For the text-containing cell, return its midpoint in (X, Y) coordinate format. 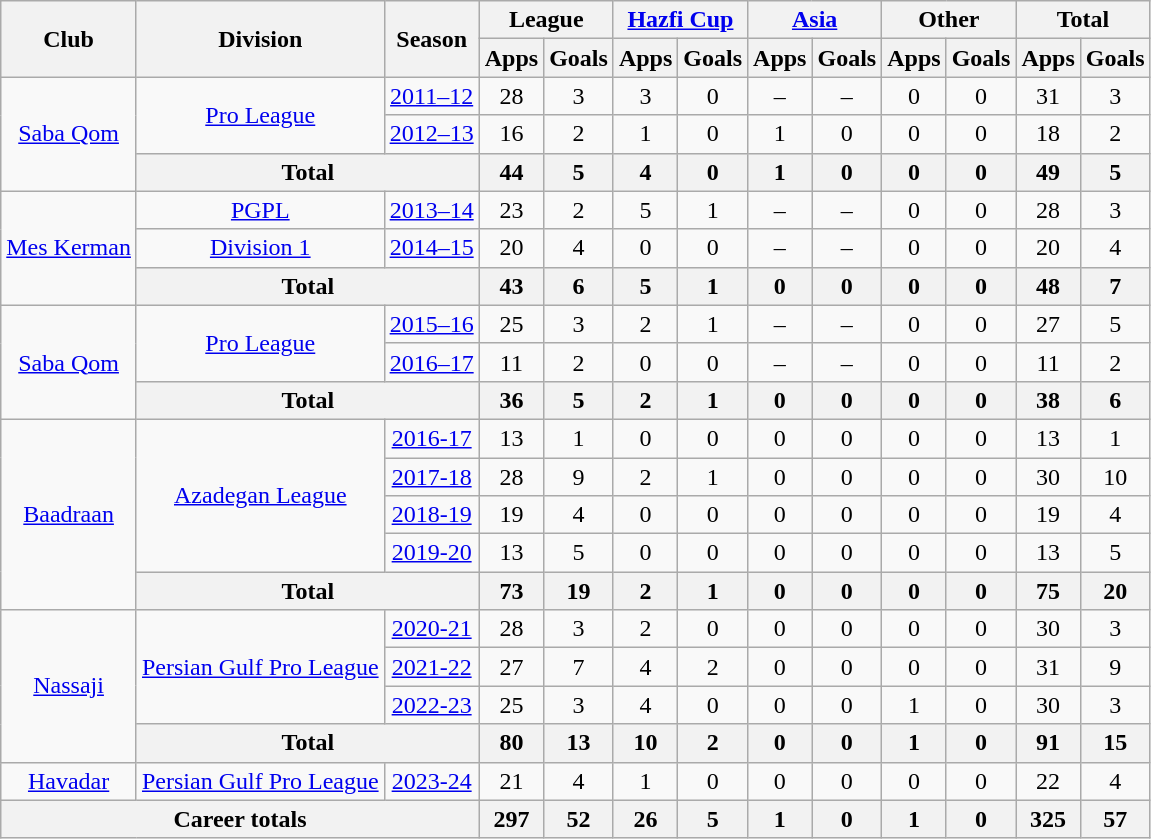
Other (949, 20)
21 (511, 781)
Hazfi Cup (680, 20)
2021-22 (432, 667)
43 (511, 286)
57 (1115, 819)
2014–15 (432, 248)
Division (260, 39)
36 (511, 400)
2020-21 (432, 629)
73 (511, 591)
2019-20 (432, 553)
2012–13 (432, 134)
16 (511, 134)
Havadar (69, 781)
23 (511, 210)
80 (511, 743)
2016–17 (432, 362)
League (546, 20)
Asia (815, 20)
Azadegan League (260, 495)
2017-18 (432, 477)
2015–16 (432, 324)
38 (1048, 400)
48 (1048, 286)
2011–12 (432, 96)
2013–14 (432, 210)
325 (1048, 819)
Season (432, 39)
Baadraan (69, 514)
26 (645, 819)
91 (1048, 743)
18 (1048, 134)
22 (1048, 781)
Division 1 (260, 248)
2018-19 (432, 515)
49 (1048, 172)
15 (1115, 743)
297 (511, 819)
75 (1048, 591)
2023-24 (432, 781)
52 (579, 819)
PGPL (260, 210)
2016-17 (432, 438)
Mes Kerman (69, 248)
Career totals (240, 819)
2022-23 (432, 705)
44 (511, 172)
Club (69, 39)
Nassaji (69, 686)
